Identify which cell holds the provided text, then report its [x, y] central coordinate. 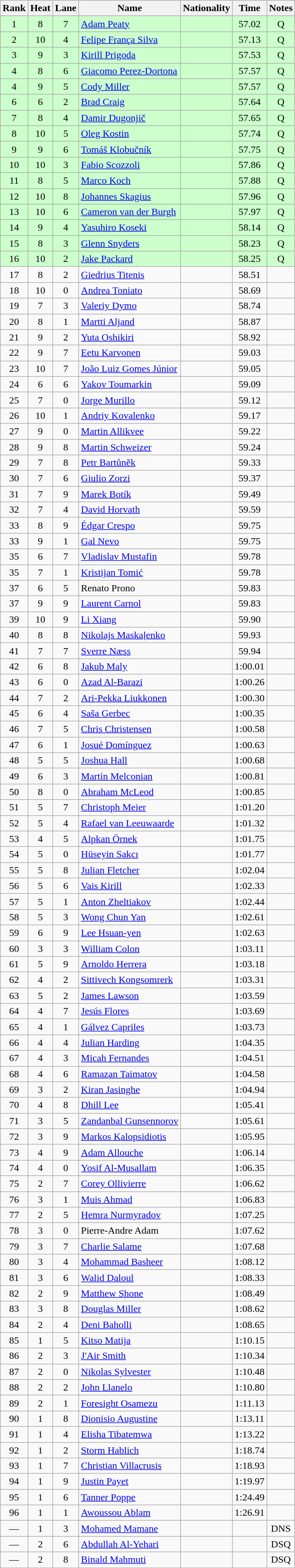
59.94 [250, 651]
1:08.65 [250, 1325]
59.37 [250, 478]
Kitso Matija [130, 1340]
Abraham McLeod [130, 792]
Chris Christensen [130, 729]
Justin Payet [130, 1482]
Nikolajs Maskaļenko [130, 635]
1:04.51 [250, 1058]
Abdullah Al-Yehari [130, 1544]
67 [14, 1058]
Lee Hsuan-yen [130, 933]
1:00.81 [250, 776]
Christoph Meier [130, 807]
1:10.34 [250, 1356]
Corey Ollivierre [130, 1183]
Dhill Lee [130, 1105]
Dionisio Augustine [130, 1419]
1:05.95 [250, 1136]
82 [14, 1293]
Yakov Toumarkin [130, 384]
62 [14, 980]
1:00.26 [250, 682]
71 [14, 1121]
76 [14, 1199]
1:05.61 [250, 1121]
66 [14, 1043]
59.33 [250, 463]
1:03.59 [250, 996]
64 [14, 1011]
93 [14, 1466]
Cody Miller [130, 86]
Damir Dugonjič [130, 118]
1:00.01 [250, 666]
Felipe França Silva [130, 40]
Yuta Oshikiri [130, 337]
Giulio Zorzi [130, 478]
57.97 [250, 212]
Douglas Miller [130, 1309]
Martín Melconian [130, 776]
Jake Packard [130, 259]
Nikolas Sylvester [130, 1372]
DNS [281, 1528]
Julian Fletcher [130, 870]
Deni Baholli [130, 1325]
1:11.13 [250, 1403]
Johannes Skagius [130, 196]
57.74 [250, 133]
16 [14, 259]
Oleg Kostin [130, 133]
39 [14, 619]
Heat [40, 8]
Yosif Al-Musallam [130, 1168]
1:10.80 [250, 1387]
Matthew Shone [130, 1293]
Foresight Osamezu [130, 1403]
68 [14, 1074]
74 [14, 1168]
31 [14, 494]
Gal Nevo [130, 541]
57.96 [250, 196]
80 [14, 1262]
59.24 [250, 447]
1:03.11 [250, 948]
1:08.62 [250, 1309]
92 [14, 1450]
47 [14, 745]
Josué Domínguez [130, 745]
53 [14, 839]
50 [14, 792]
Kirill Prigoda [130, 55]
Andrea Toniato [130, 290]
51 [14, 807]
59.03 [250, 353]
1:02.63 [250, 933]
87 [14, 1372]
Saša Gerbec [130, 714]
Renato Prono [130, 588]
Rank [14, 8]
Adam Peaty [130, 24]
Lane [66, 8]
59.09 [250, 384]
Charlie Salame [130, 1246]
Laurent Carnol [130, 604]
59.93 [250, 635]
Name [130, 8]
1:13.22 [250, 1434]
70 [14, 1105]
Time [250, 8]
88 [14, 1387]
77 [14, 1215]
1:18.74 [250, 1450]
1:00.63 [250, 745]
58.51 [250, 275]
23 [14, 369]
32 [14, 510]
Mohammad Basheer [130, 1262]
Jorge Murillo [130, 400]
69 [14, 1090]
Kristijan Tomić [130, 572]
58.25 [250, 259]
Vladislav Mustafin [130, 557]
59.90 [250, 619]
1:08.12 [250, 1262]
Azad Al-Barazi [130, 682]
57.65 [250, 118]
57.86 [250, 165]
83 [14, 1309]
41 [14, 651]
28 [14, 447]
91 [14, 1434]
Martti Aljand [130, 322]
20 [14, 322]
1:02.33 [250, 886]
58.23 [250, 243]
1:00.35 [250, 714]
89 [14, 1403]
John Llanelo [130, 1387]
57.64 [250, 102]
João Luiz Gomes Júnior [130, 369]
73 [14, 1152]
57.53 [250, 55]
43 [14, 682]
61 [14, 964]
1:04.35 [250, 1043]
59.17 [250, 415]
Christian Villacrusis [130, 1466]
1:08.33 [250, 1278]
17 [14, 275]
1:03.73 [250, 1027]
29 [14, 463]
46 [14, 729]
58.92 [250, 337]
1:07.62 [250, 1231]
58 [14, 917]
59.49 [250, 494]
Yasuhiro Koseki [130, 228]
90 [14, 1419]
21 [14, 337]
David Horvath [130, 510]
1:00.68 [250, 761]
Julian Harding [130, 1043]
Li Xiang [130, 619]
Hemra Nurmyradov [130, 1215]
65 [14, 1027]
24 [14, 384]
Adam Allouche [130, 1152]
58.69 [250, 290]
1:26.91 [250, 1513]
1:00.58 [250, 729]
1:03.18 [250, 964]
Rafael van Leeuwaarde [130, 823]
52 [14, 823]
63 [14, 996]
1:19.97 [250, 1482]
Valeriy Dymo [130, 306]
30 [14, 478]
49 [14, 776]
William Colon [130, 948]
Tanner Poppe [130, 1497]
Anton Zheltiakov [130, 901]
58.87 [250, 322]
96 [14, 1513]
85 [14, 1340]
19 [14, 306]
11 [14, 180]
44 [14, 698]
1:10.48 [250, 1372]
75 [14, 1183]
1:02.04 [250, 870]
Sverre Næss [130, 651]
45 [14, 714]
Marco Koch [130, 180]
Giedrius Titenis [130, 275]
22 [14, 353]
Ari-Pekka Liukkonen [130, 698]
Jakub Maly [130, 666]
55 [14, 870]
60 [14, 948]
84 [14, 1325]
1:03.31 [250, 980]
1:00.30 [250, 698]
26 [14, 415]
27 [14, 431]
1:08.49 [250, 1293]
Tomáš Klobučník [130, 149]
57.88 [250, 180]
Arnoldo Herrera [130, 964]
Andriy Kovalenko [130, 415]
Notes [281, 8]
Alpkan Örnek [130, 839]
Elisha Tibatemwa [130, 1434]
59 [14, 933]
Ramazan Taimatov [130, 1074]
1:02.61 [250, 917]
78 [14, 1231]
1:00.85 [250, 792]
Marek Botík [130, 494]
1:07.25 [250, 1215]
15 [14, 243]
Joshua Hall [130, 761]
14 [14, 228]
Kiran Jasinghe [130, 1090]
Markos Kalopsidiotis [130, 1136]
58.14 [250, 228]
86 [14, 1356]
Nationality [207, 8]
56 [14, 886]
57.13 [250, 40]
1:06.14 [250, 1152]
Muis Ahmad [130, 1199]
1:04.94 [250, 1090]
1:01.75 [250, 839]
1:18.93 [250, 1466]
Martin Schweizer [130, 447]
Hüseyin Sakcı [130, 854]
Eetu Karvonen [130, 353]
1:07.68 [250, 1246]
1:05.41 [250, 1105]
57.02 [250, 24]
42 [14, 666]
72 [14, 1136]
Micah Fernandes [130, 1058]
Awoussou Ablam [130, 1513]
Walid Daloul [130, 1278]
Pierre-Andre Adam [130, 1231]
Gálvez Capriles [130, 1027]
59.12 [250, 400]
Sittivech Kongsomrerk [130, 980]
J'Air Smith [130, 1356]
1:06.62 [250, 1183]
81 [14, 1278]
1:01.77 [250, 854]
13 [14, 212]
Jesús Flores [130, 1011]
James Lawson [130, 996]
59.22 [250, 431]
59.05 [250, 369]
79 [14, 1246]
Fabio Scozzoli [130, 165]
1:13.11 [250, 1419]
Glenn Snyders [130, 243]
1:03.69 [250, 1011]
Binald Mahmuti [130, 1560]
Petr Bartůněk [130, 463]
18 [14, 290]
1:24.49 [250, 1497]
Brad Craig [130, 102]
94 [14, 1482]
Giacomo Perez-Dortona [130, 71]
59.59 [250, 510]
Mohamed Mamane [130, 1528]
1:10.15 [250, 1340]
1:01.32 [250, 823]
1:01.20 [250, 807]
Zandanbal Gunsennorov [130, 1121]
Storm Hablich [130, 1450]
25 [14, 400]
58.74 [250, 306]
1:06.35 [250, 1168]
40 [14, 635]
12 [14, 196]
1:04.58 [250, 1074]
57 [14, 901]
48 [14, 761]
Cameron van der Burgh [130, 212]
54 [14, 854]
Édgar Crespo [130, 525]
95 [14, 1497]
1:02.44 [250, 901]
1:06.83 [250, 1199]
Wong Chun Yan [130, 917]
Vais Kirill [130, 886]
57.75 [250, 149]
Martin Allikvee [130, 431]
